Return [x, y] of the center of cell containing provided text 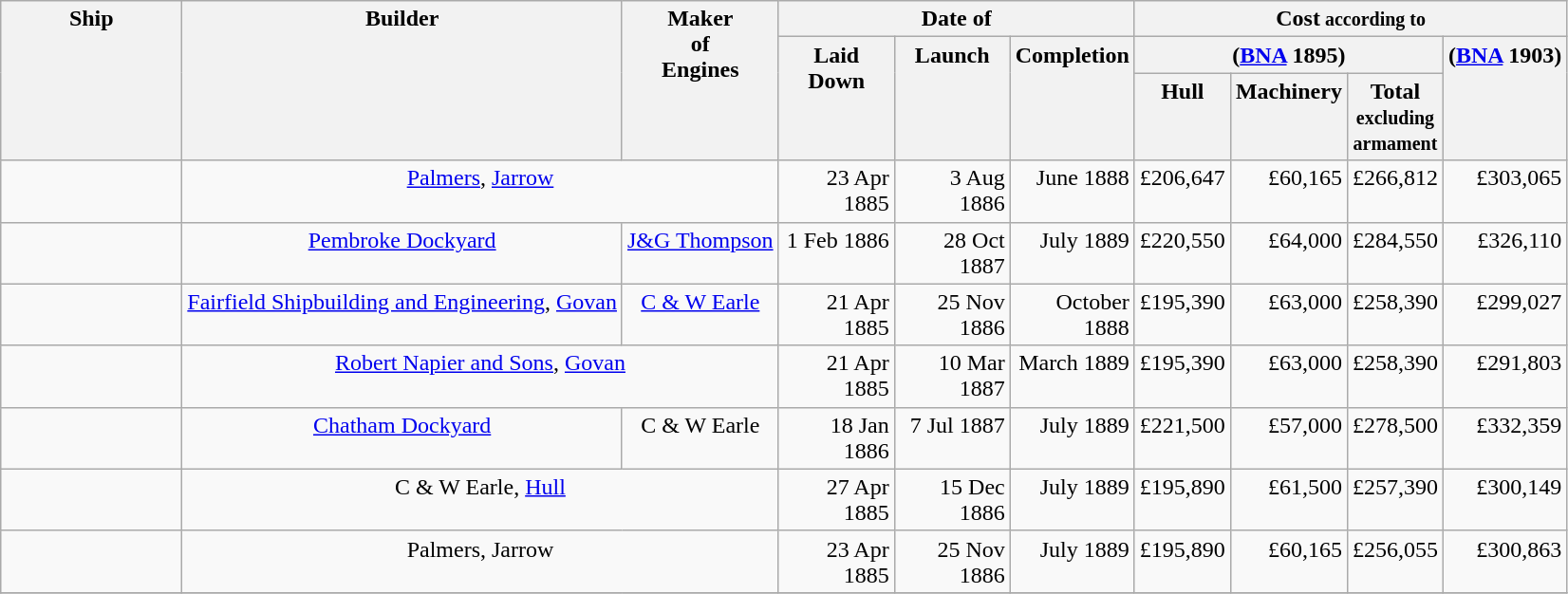
£300,149 [1504, 499]
£64,000 [1289, 252]
(BNA 1903) [1504, 99]
C & W Earle, Hull [480, 499]
£220,550 [1183, 252]
Date of [957, 19]
Pembroke Dockyard [402, 252]
28 Oct 1887 [952, 252]
18 Jan 1886 [836, 438]
£300,863 [1504, 562]
£206,647 [1183, 192]
£332,359 [1504, 438]
1 Feb 1886 [836, 252]
Completion [1073, 99]
£256,055 [1395, 562]
£61,500 [1289, 499]
15 Dec 1886 [952, 499]
27 Apr 1885 [836, 499]
Chatham Dockyard [402, 438]
June 1888 [1073, 192]
October 1888 [1073, 315]
£326,110 [1504, 252]
Fairfield Shipbuilding and Engineering, Govan [402, 315]
7 Jul 1887 [952, 438]
Hull [1183, 117]
J&G Thompson [700, 252]
Launch [952, 99]
10 Mar 1887 [952, 376]
£257,390 [1395, 499]
£291,803 [1504, 376]
3 Aug 1886 [952, 192]
Totalexcludingarmament [1395, 117]
Machinery [1289, 117]
(BNA 1895) [1289, 55]
Ship [91, 81]
Laid Down [836, 99]
March 1889 [1073, 376]
£299,027 [1504, 315]
Robert Napier and Sons, Govan [480, 376]
Builder [402, 81]
£303,065 [1504, 192]
MakerofEngines [700, 81]
£221,500 [1183, 438]
£278,500 [1395, 438]
£284,550 [1395, 252]
£266,812 [1395, 192]
Cost according to [1351, 19]
£57,000 [1289, 438]
